Pinpoint the cell where the given text exists, returning its [X, Y] midpoint coordinate. 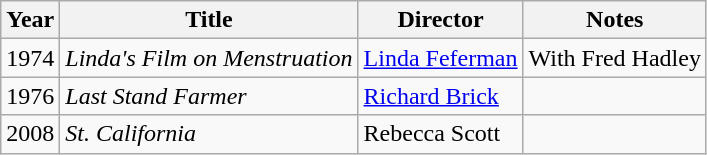
Linda Feferman [440, 58]
1974 [30, 58]
Linda's Film on Menstruation [209, 58]
Notes [614, 20]
2008 [30, 134]
Richard Brick [440, 96]
Last Stand Farmer [209, 96]
St. California [209, 134]
1976 [30, 96]
Year [30, 20]
Rebecca Scott [440, 134]
With Fred Hadley [614, 58]
Title [209, 20]
Director [440, 20]
